Detect which cell encompasses the target text, then output its [X, Y] center coordinate. 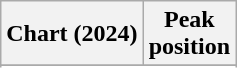
Peakposition [189, 34]
Chart (2024) [72, 34]
